Return (x, y) of the center of cell containing provided text 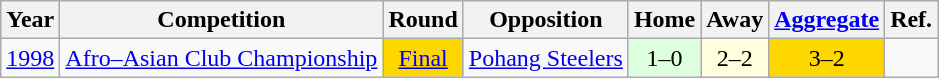
Aggregate (827, 20)
Ref. (912, 20)
Away (735, 20)
Year (30, 20)
1998 (30, 58)
3–2 (827, 58)
Home (664, 20)
1–0 (664, 58)
Competition (222, 20)
Final (423, 58)
Afro–Asian Club Championship (222, 58)
Opposition (546, 20)
2–2 (735, 58)
Round (423, 20)
Pohang Steelers (546, 58)
